Capture the cell that displays the provided text and extract its [x, y] central coordinate. 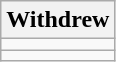
Withdrew [58, 20]
